Output the (x, y) coordinate of the center of the cell containing the given text.  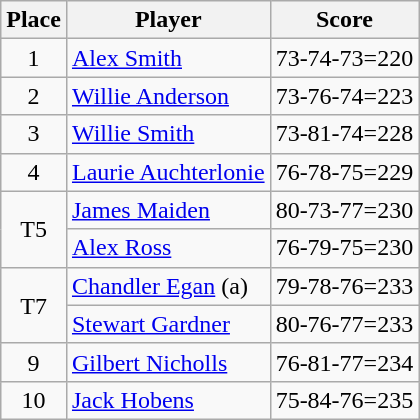
76-79-75=230 (344, 248)
Willie Smith (168, 134)
Jack Hobens (168, 400)
T7 (34, 305)
Gilbert Nicholls (168, 362)
76-78-75=229 (344, 172)
10 (34, 400)
9 (34, 362)
76-81-77=234 (344, 362)
79-78-76=233 (344, 286)
Laurie Auchterlonie (168, 172)
Place (34, 20)
Willie Anderson (168, 96)
4 (34, 172)
2 (34, 96)
80-73-77=230 (344, 210)
3 (34, 134)
T5 (34, 229)
80-76-77=233 (344, 324)
Chandler Egan (a) (168, 286)
Alex Ross (168, 248)
1 (34, 58)
73-74-73=220 (344, 58)
Score (344, 20)
Alex Smith (168, 58)
James Maiden (168, 210)
73-76-74=223 (344, 96)
75-84-76=235 (344, 400)
Player (168, 20)
73-81-74=228 (344, 134)
Stewart Gardner (168, 324)
